Identify which cell holds the provided text, then report its [x, y] central coordinate. 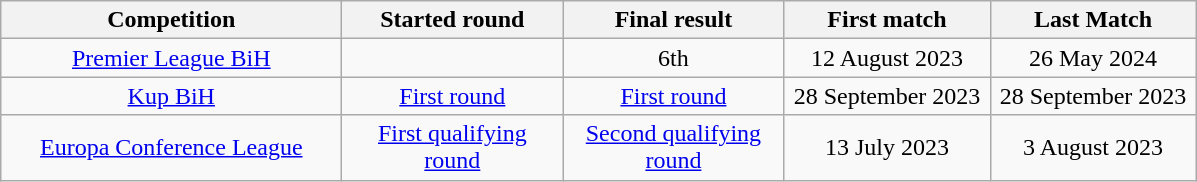
Kup BiH [172, 96]
Competition [172, 20]
Second qualifying round [674, 148]
Last Match [1093, 20]
Europa Conference League [172, 148]
Premier League BiH [172, 58]
Final result [674, 20]
13 July 2023 [887, 148]
26 May 2024 [1093, 58]
First match [887, 20]
Started round [452, 20]
6th [674, 58]
3 August 2023 [1093, 148]
First qualifying round [452, 148]
12 August 2023 [887, 58]
